Return the (X, Y) coordinate for the center point of the cell that contains the specified text.  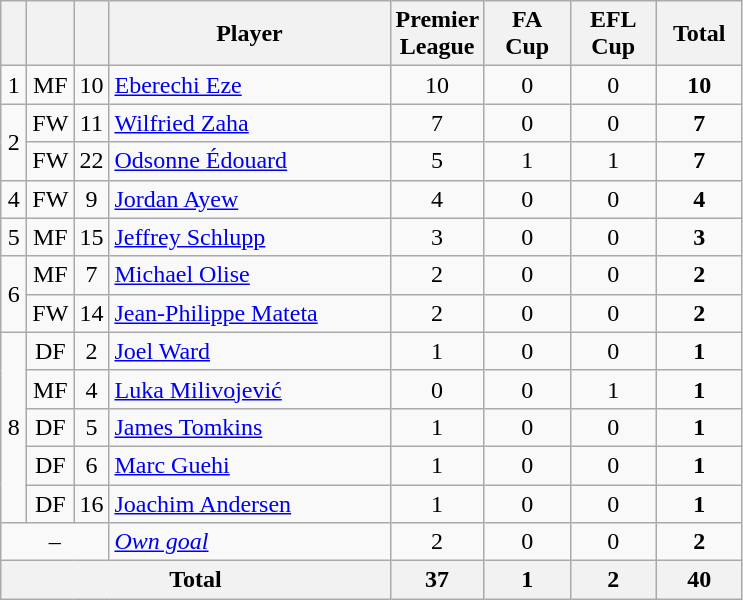
Own goal (250, 542)
– (55, 542)
Marc Guehi (250, 465)
37 (437, 580)
Michael Olise (250, 275)
Player (250, 34)
Luka Milivojević (250, 389)
Joachim Andersen (250, 503)
Jordan Ayew (250, 199)
Wilfried Zaha (250, 123)
Jeffrey Schlupp (250, 237)
22 (92, 161)
14 (92, 313)
James Tomkins (250, 427)
Eberechi Eze (250, 85)
15 (92, 237)
Jean-Philippe Mateta (250, 313)
16 (92, 503)
Premier League (437, 34)
8 (14, 427)
Joel Ward (250, 351)
40 (699, 580)
EFL Cup (613, 34)
Odsonne Édouard (250, 161)
11 (92, 123)
9 (92, 199)
FA Cup (527, 34)
